Search for the cell housing the specified text and yield its (X, Y) center coordinate. 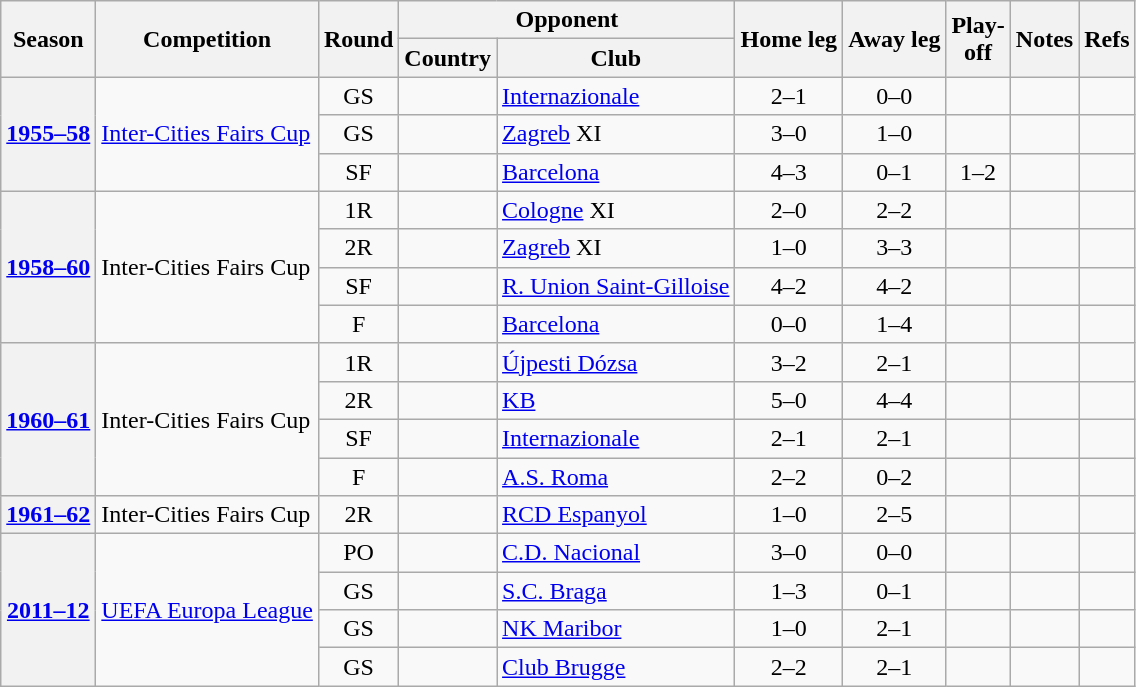
1960–61 (48, 419)
Újpesti Dózsa (616, 362)
Refs (1107, 39)
Opponent (567, 20)
Club (616, 58)
PO (358, 553)
Away leg (894, 39)
5–0 (789, 400)
2–5 (894, 515)
Club Brugge (616, 667)
Competition (208, 39)
KB (616, 400)
1–3 (789, 591)
Country (448, 58)
3–3 (894, 248)
Round (358, 39)
NK Maribor (616, 629)
1–2 (978, 172)
Notes (1044, 39)
1961–62 (48, 515)
Home leg (789, 39)
4–3 (789, 172)
A.S. Roma (616, 477)
1955–58 (48, 134)
Season (48, 39)
R. Union Saint-Gilloise (616, 286)
2011–12 (48, 610)
3–2 (789, 362)
S.C. Braga (616, 591)
RCD Espanyol (616, 515)
C.D. Nacional (616, 553)
1–4 (894, 324)
Play-off (978, 39)
UEFA Europa League (208, 610)
0–2 (894, 477)
4–4 (894, 400)
Cologne XI (616, 210)
2–0 (789, 210)
1958–60 (48, 267)
